Find where the given text appears and provide that cell's center as (X, Y) coordinate. 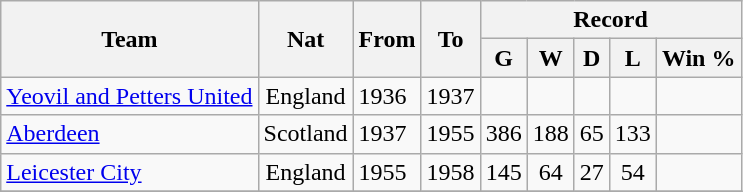
1958 (450, 172)
145 (504, 172)
65 (592, 134)
Record (610, 20)
Win % (698, 58)
133 (632, 134)
188 (550, 134)
1936 (387, 96)
Team (130, 39)
W (550, 58)
27 (592, 172)
Scotland (306, 134)
Aberdeen (130, 134)
64 (550, 172)
386 (504, 134)
G (504, 58)
From (387, 39)
Nat (306, 39)
To (450, 39)
D (592, 58)
L (632, 58)
Yeovil and Petters United (130, 96)
Leicester City (130, 172)
54 (632, 172)
